For the text-containing cell, return its midpoint in (x, y) coordinate format. 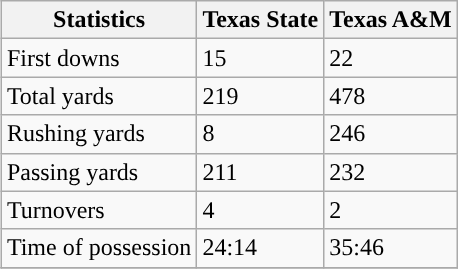
4 (260, 210)
Total yards (99, 96)
211 (260, 172)
22 (391, 58)
15 (260, 58)
Time of possession (99, 248)
232 (391, 172)
Rushing yards (99, 134)
24:14 (260, 248)
Turnovers (99, 210)
478 (391, 96)
246 (391, 134)
Statistics (99, 20)
Texas State (260, 20)
First downs (99, 58)
2 (391, 210)
8 (260, 134)
35:46 (391, 248)
Texas A&M (391, 20)
219 (260, 96)
Passing yards (99, 172)
